Return [x, y] of the center of cell containing provided text 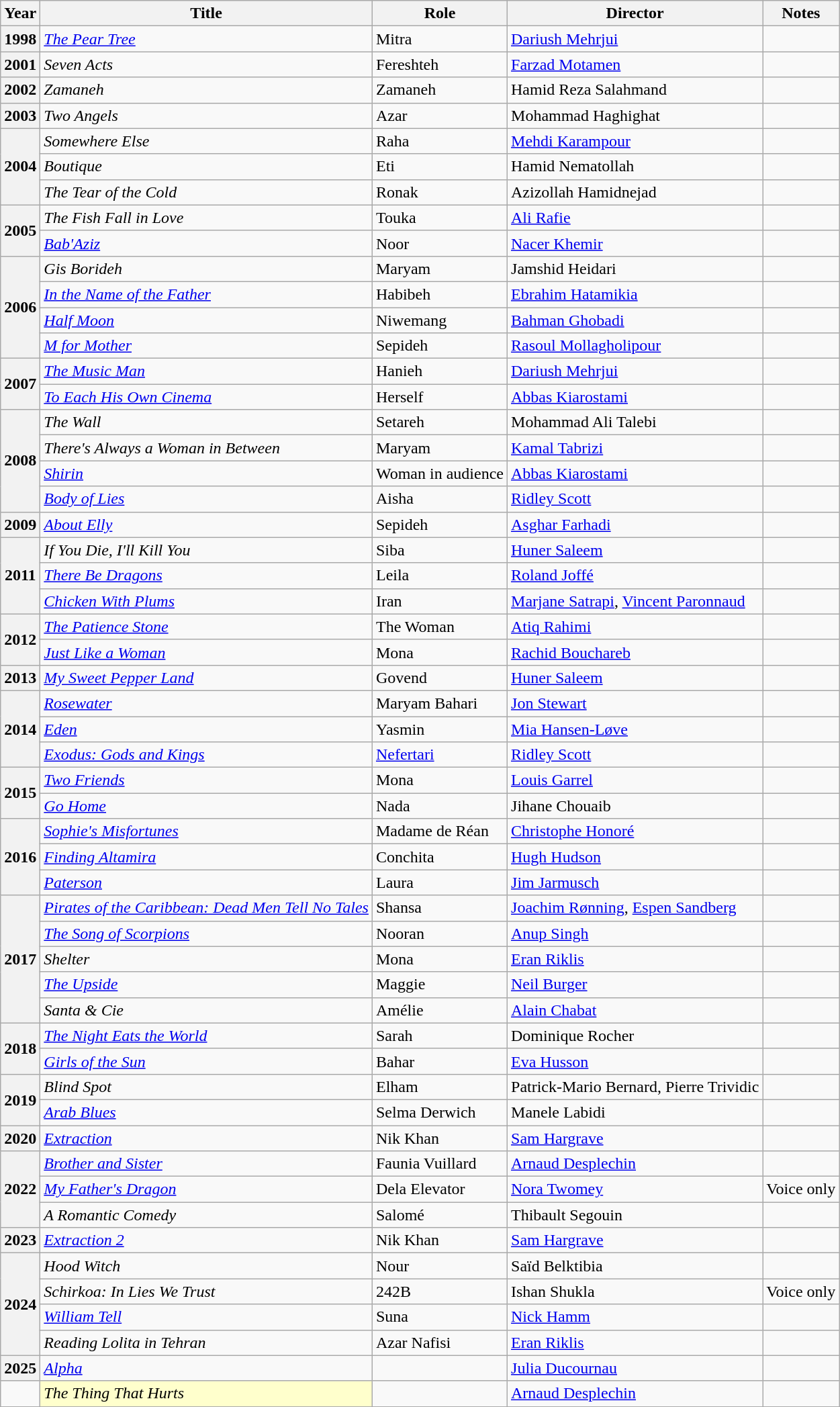
Paterson [207, 882]
Arab Blues [207, 1112]
Farzad Motamen [635, 64]
Julia Ducournau [635, 1368]
Ebrahim Hatamikia [635, 294]
2022 [20, 1189]
Kamal Tabrizi [635, 448]
Rasoul Mollagholipour [635, 346]
Bab'Aziz [207, 243]
Herself [439, 397]
2002 [20, 90]
2015 [20, 793]
Reading Lolita in Tehran [207, 1343]
The Song of Scorpions [207, 934]
My Father's Dragon [207, 1189]
242B [439, 1291]
There's Always a Woman in Between [207, 448]
Bahar [439, 1061]
Sophie's Misfortunes [207, 831]
2014 [20, 729]
Atiq Rahimi [635, 627]
Nefertari [439, 755]
Body of Lies [207, 499]
Jim Jarmusch [635, 882]
Elham [439, 1087]
Extraction [207, 1138]
Seven Acts [207, 64]
Madame de Réan [439, 831]
Ishan Shukla [635, 1291]
The Night Eats the World [207, 1036]
Neil Burger [635, 985]
About Elly [207, 525]
Jamshid Heidari [635, 269]
Aisha [439, 499]
Title [207, 13]
Yasmin [439, 729]
Salomé [439, 1215]
2025 [20, 1368]
The Tear of the Cold [207, 192]
Faunia Vuillard [439, 1164]
Bahman Ghobadi [635, 320]
Shansa [439, 908]
Nick Hamm [635, 1317]
2020 [20, 1138]
Notes [801, 13]
The Wall [207, 422]
2007 [20, 384]
Brother and Sister [207, 1164]
2003 [20, 116]
2004 [20, 167]
Schirkoa: In Lies We Trust [207, 1291]
Two Angels [207, 116]
2009 [20, 525]
2023 [20, 1240]
Just Like a Woman [207, 652]
William Tell [207, 1317]
Mia Hansen-Løve [635, 729]
Chicken With Plums [207, 601]
The Patience Stone [207, 627]
Joachim Rønning, Espen Sandberg [635, 908]
Alpha [207, 1368]
Hamid Reza Salahmand [635, 90]
1998 [20, 39]
Saïd Belktibia [635, 1266]
Anup Singh [635, 934]
2008 [20, 461]
To Each His Own Cinema [207, 397]
Mohammad Ali Talebi [635, 422]
Santa & Cie [207, 1010]
Sarah [439, 1036]
Azar [439, 116]
2017 [20, 959]
Exodus: Gods and Kings [207, 755]
Half Moon [207, 320]
Two Friends [207, 780]
Noor [439, 243]
Dominique Rocher [635, 1036]
2001 [20, 64]
Niwemang [439, 320]
Eden [207, 729]
Roland Joffé [635, 576]
In the Name of the Father [207, 294]
Hugh Hudson [635, 857]
A Romantic Comedy [207, 1215]
2019 [20, 1099]
Louis Garrel [635, 780]
Marjane Satrapi, Vincent Paronnaud [635, 601]
Dela Elevator [439, 1189]
Hood Witch [207, 1266]
Nacer Khemir [635, 243]
Finding Altamira [207, 857]
Laura [439, 882]
Touka [439, 218]
Leila [439, 576]
2013 [20, 678]
Eva Husson [635, 1061]
Girls of the Sun [207, 1061]
Setareh [439, 422]
Mehdi Karampour [635, 141]
The Music Man [207, 371]
Azizollah Hamidnejad [635, 192]
Extraction 2 [207, 1240]
The Woman [439, 627]
Hanieh [439, 371]
2011 [20, 576]
Pirates of the Caribbean: Dead Men Tell No Tales [207, 908]
Boutique [207, 167]
Suna [439, 1317]
Shelter [207, 959]
2006 [20, 307]
Patrick-Mario Bernard, Pierre Trividic [635, 1087]
Conchita [439, 857]
The Fish Fall in Love [207, 218]
2018 [20, 1048]
2012 [20, 639]
Role [439, 13]
Nora Twomey [635, 1189]
Jon Stewart [635, 703]
Habibeh [439, 294]
Shirin [207, 473]
Eti [439, 167]
Jihane Chouaib [635, 806]
Ali Rafie [635, 218]
Alain Chabat [635, 1010]
Govend [439, 678]
The Thing That Hurts [207, 1394]
Fereshteh [439, 64]
The Upside [207, 985]
2016 [20, 857]
If You Die, I'll Kill You [207, 550]
Somewhere Else [207, 141]
Asghar Farhadi [635, 525]
My Sweet Pepper Land [207, 678]
M for Mother [207, 346]
Ronak [439, 192]
Nada [439, 806]
Rachid Bouchareb [635, 652]
Manele Labidi [635, 1112]
Mohammad Haghighat [635, 116]
Gis Borideh [207, 269]
2005 [20, 230]
Mitra [439, 39]
Raha [439, 141]
Amélie [439, 1010]
2024 [20, 1304]
Siba [439, 550]
Azar Nafisi [439, 1343]
Blind Spot [207, 1087]
Maggie [439, 985]
Hamid Nematollah [635, 167]
Nooran [439, 934]
Christophe Honoré [635, 831]
The Pear Tree [207, 39]
Go Home [207, 806]
Director [635, 13]
There Be Dragons [207, 576]
Nour [439, 1266]
Selma Derwich [439, 1112]
Maryam Bahari [439, 703]
Thibault Segouin [635, 1215]
Iran [439, 601]
Rosewater [207, 703]
Year [20, 13]
Woman in audience [439, 473]
